Detect which cell encompasses the target text, then output its (x, y) center coordinate. 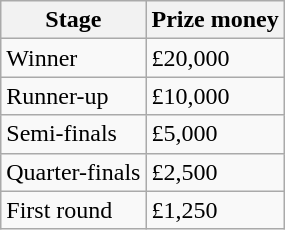
£1,250 (215, 210)
Stage (74, 20)
Semi-finals (74, 134)
£5,000 (215, 134)
£2,500 (215, 172)
£10,000 (215, 96)
First round (74, 210)
Winner (74, 58)
Quarter-finals (74, 172)
Runner-up (74, 96)
£20,000 (215, 58)
Prize money (215, 20)
